For the text-containing cell, return its midpoint in [x, y] coordinate format. 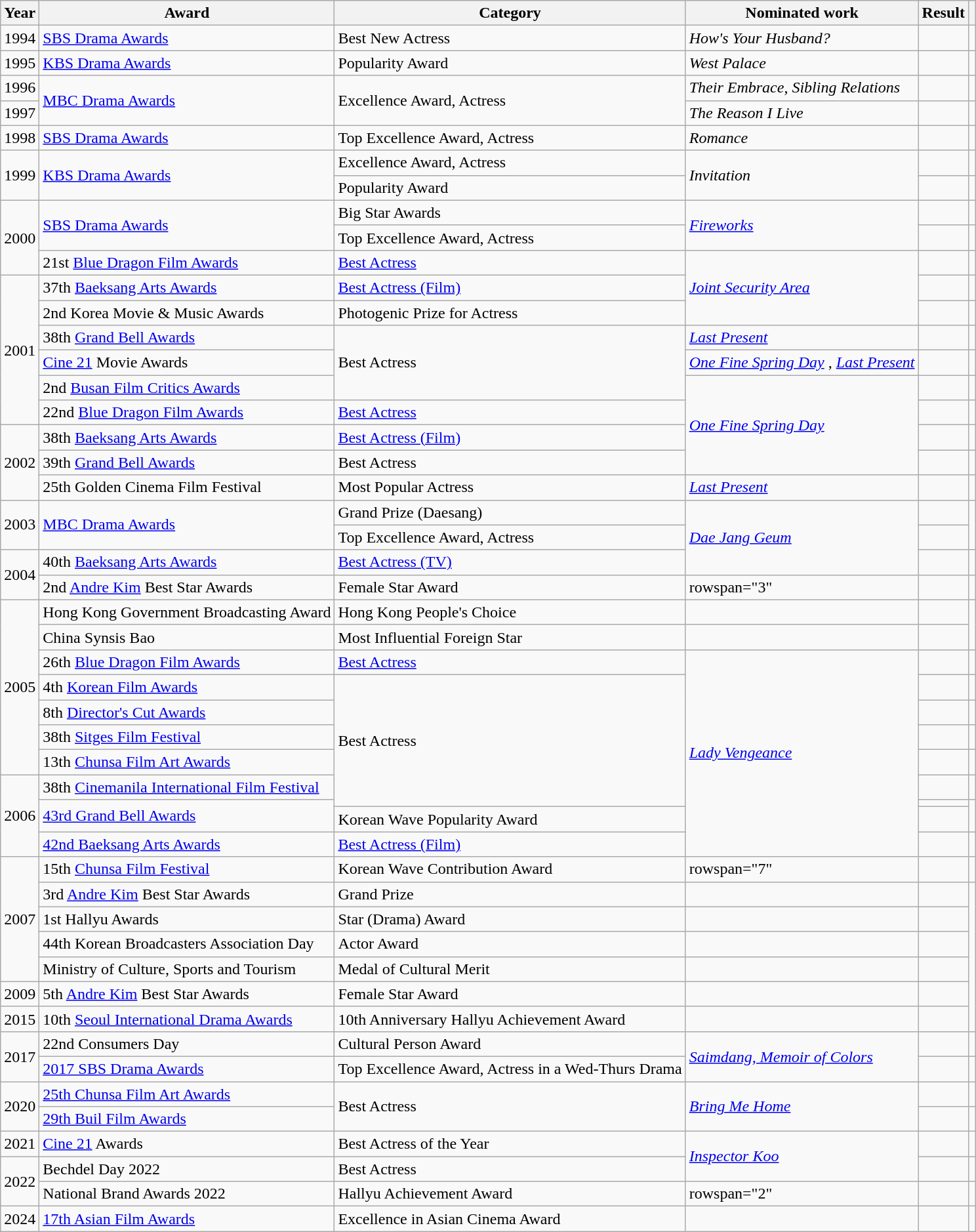
Dae Jang Geum [802, 537]
Excellence in Asian Cinema Award [510, 1219]
8th Director's Cut Awards [187, 712]
Top Excellence Award, Actress in a Wed-Thurs Drama [510, 1069]
3rd Andre Kim Best Star Awards [187, 894]
Best Actress of the Year [510, 1144]
44th Korean Broadcasters Association Day [187, 944]
2007 [20, 919]
1st Hallyu Awards [187, 919]
Result [943, 13]
29th Buil Film Awards [187, 1119]
Cine 21 Awards [187, 1144]
Korean Wave Contribution Award [510, 869]
Korean Wave Popularity Award [510, 819]
2001 [20, 350]
22nd Consumers Day [187, 1044]
2015 [20, 1019]
1999 [20, 175]
38th Cinemanila International Film Festival [187, 787]
25th Chunsa Film Art Awards [187, 1094]
The Reason I Live [802, 113]
Most Influential Foreign Star [510, 637]
38th Baeksang Arts Awards [187, 438]
Ministry of Culture, Sports and Tourism [187, 969]
21st Blue Dragon Film Awards [187, 262]
38th Sitges Film Festival [187, 737]
2000 [20, 237]
Hong Kong People's Choice [510, 612]
West Palace [802, 63]
2020 [20, 1106]
Big Star Awards [510, 213]
Year [20, 13]
Cultural Person Award [510, 1044]
1996 [20, 88]
2003 [20, 525]
Best Actress (TV) [510, 562]
43rd Grand Bell Awards [187, 816]
2002 [20, 462]
2024 [20, 1219]
Bechdel Day 2022 [187, 1169]
Inspector Koo [802, 1157]
22nd Blue Dragon Film Awards [187, 413]
38th Grand Bell Awards [187, 338]
10th Seoul International Drama Awards [187, 1019]
China Synsis Bao [187, 637]
Invitation [802, 175]
2017 SBS Drama Awards [187, 1069]
Cine 21 Movie Awards [187, 363]
Saimdang, Memoir of Colors [802, 1056]
Nominated work [802, 13]
15th Chunsa Film Festival [187, 869]
One Fine Spring Day , Last Present [802, 363]
1998 [20, 138]
2022 [20, 1181]
Grand Prize [510, 894]
How's Your Husband? [802, 38]
10th Anniversary Hallyu Achievement Award [510, 1019]
Hallyu Achievement Award [510, 1194]
2nd Andre Kim Best Star Awards [187, 587]
17th Asian Film Awards [187, 1219]
Grand Prize (Daesang) [510, 512]
Romance [802, 138]
26th Blue Dragon Film Awards [187, 662]
Best New Actress [510, 38]
Medal of Cultural Merit [510, 969]
25th Golden Cinema Film Festival [187, 487]
rowspan="7" [802, 869]
2nd Korea Movie & Music Awards [187, 313]
2017 [20, 1056]
1997 [20, 113]
13th Chunsa Film Art Awards [187, 762]
4th Korean Film Awards [187, 687]
rowspan="2" [802, 1194]
2004 [20, 575]
2005 [20, 687]
Joint Security Area [802, 287]
2006 [20, 816]
40th Baeksang Arts Awards [187, 562]
2021 [20, 1144]
Photogenic Prize for Actress [510, 313]
Star (Drama) Award [510, 919]
Lady Vengeance [802, 753]
Hong Kong Government Broadcasting Award [187, 612]
Award [187, 13]
Actor Award [510, 944]
5th Andre Kim Best Star Awards [187, 994]
Fireworks [802, 225]
Bring Me Home [802, 1106]
Their Embrace, Sibling Relations [802, 88]
37th Baeksang Arts Awards [187, 287]
42nd Baeksang Arts Awards [187, 844]
2009 [20, 994]
Category [510, 13]
National Brand Awards 2022 [187, 1194]
One Fine Spring Day [802, 425]
1994 [20, 38]
39th Grand Bell Awards [187, 462]
2nd Busan Film Critics Awards [187, 388]
rowspan="3" [802, 587]
Most Popular Actress [510, 487]
1995 [20, 63]
